Locate the cell with the specified text and output its [X, Y] center coordinate. 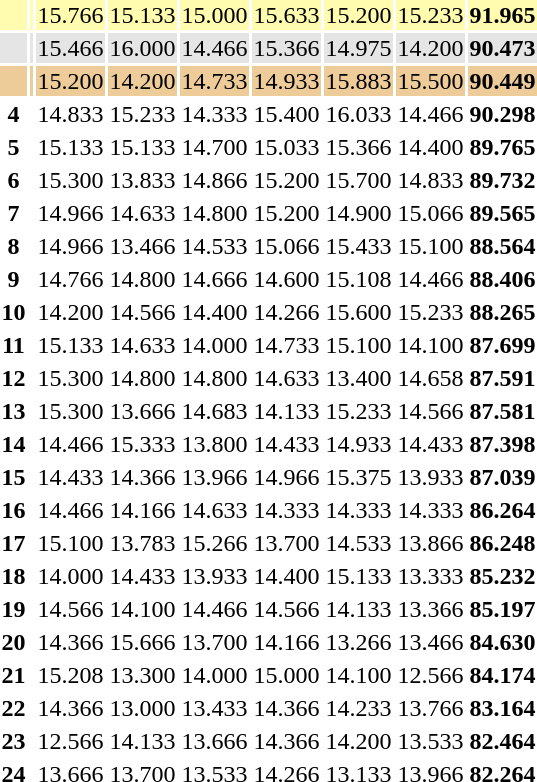
14.266 [286, 312]
13.000 [142, 708]
14.700 [214, 147]
15.433 [358, 246]
83.164 [502, 708]
20 [14, 642]
89.765 [502, 147]
87.699 [502, 345]
15.333 [142, 444]
87.398 [502, 444]
13.766 [430, 708]
15.500 [430, 81]
15.033 [286, 147]
14.683 [214, 411]
11 [14, 345]
88.265 [502, 312]
14.233 [358, 708]
13.783 [142, 543]
84.630 [502, 642]
15.633 [286, 15]
5 [14, 147]
14.666 [214, 279]
13.366 [430, 609]
17 [14, 543]
88.564 [502, 246]
19 [14, 609]
15.375 [358, 477]
10 [14, 312]
14.900 [358, 213]
16 [14, 510]
15.466 [70, 48]
8 [14, 246]
14.600 [286, 279]
16.033 [358, 114]
15.883 [358, 81]
84.174 [502, 675]
91.965 [502, 15]
14.866 [214, 180]
9 [14, 279]
13.800 [214, 444]
15 [14, 477]
13.533 [430, 741]
14 [14, 444]
90.473 [502, 48]
89.565 [502, 213]
82.464 [502, 741]
15.600 [358, 312]
13.400 [358, 378]
22 [14, 708]
4 [14, 114]
87.581 [502, 411]
15.666 [142, 642]
85.232 [502, 576]
15.208 [70, 675]
18 [14, 576]
13.833 [142, 180]
13.266 [358, 642]
15.400 [286, 114]
15.766 [70, 15]
16.000 [142, 48]
15.700 [358, 180]
13.433 [214, 708]
13.866 [430, 543]
90.449 [502, 81]
86.264 [502, 510]
87.591 [502, 378]
13.966 [214, 477]
23 [14, 741]
6 [14, 180]
14.658 [430, 378]
13 [14, 411]
14.766 [70, 279]
15.266 [214, 543]
12 [14, 378]
14.975 [358, 48]
13.300 [142, 675]
13.333 [430, 576]
89.732 [502, 180]
15.108 [358, 279]
21 [14, 675]
85.197 [502, 609]
87.039 [502, 477]
90.298 [502, 114]
88.406 [502, 279]
7 [14, 213]
86.248 [502, 543]
